Search for the cell housing the specified text and yield its [x, y] center coordinate. 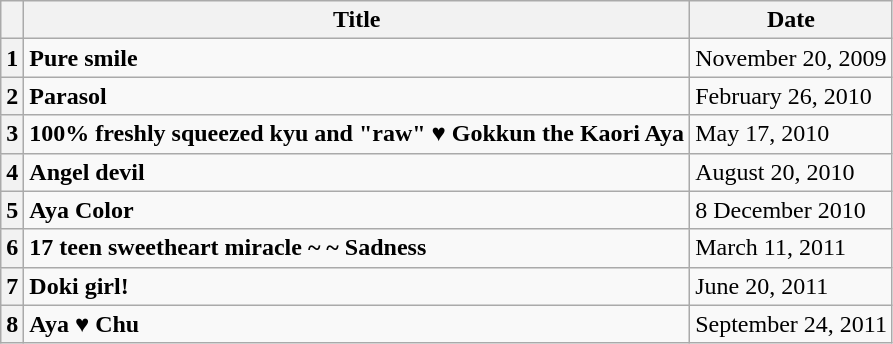
Doki girl! [357, 286]
February 26, 2010 [792, 96]
November 20, 2009 [792, 58]
Aya Color [357, 210]
8 December 2010 [792, 210]
May 17, 2010 [792, 134]
Date [792, 20]
Angel devil [357, 172]
3 [12, 134]
17 teen sweetheart miracle ~ ~ Sadness [357, 248]
August 20, 2010 [792, 172]
Title [357, 20]
6 [12, 248]
5 [12, 210]
8 [12, 324]
1 [12, 58]
2 [12, 96]
100% freshly squeezed kyu and "raw" ♥ Gokkun the Kaori Aya [357, 134]
Parasol [357, 96]
Pure smile [357, 58]
March 11, 2011 [792, 248]
Aya ♥ Chu [357, 324]
June 20, 2011 [792, 286]
September 24, 2011 [792, 324]
7 [12, 286]
4 [12, 172]
